For the text-containing cell, return its midpoint in [X, Y] coordinate format. 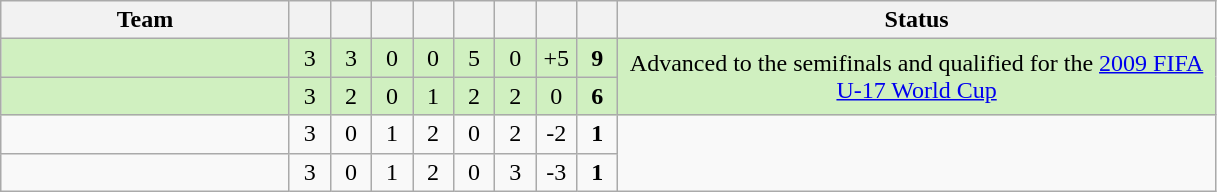
+5 [556, 58]
Status [917, 20]
5 [474, 58]
Advanced to the semifinals and qualified for the 2009 FIFA U-17 World Cup [917, 77]
9 [598, 58]
Team [146, 20]
6 [598, 96]
-2 [556, 134]
-3 [556, 172]
